Locate the cell with the specified text and output its [x, y] center coordinate. 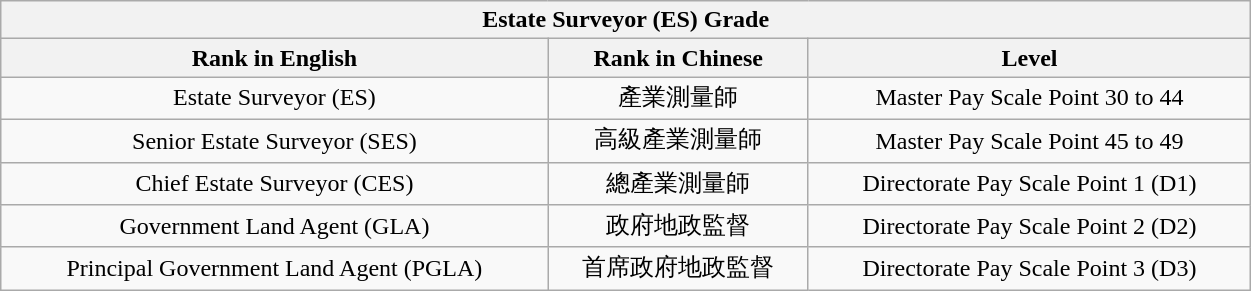
Directorate Pay Scale Point 3 (D3) [1029, 268]
Estate Surveyor (ES) [274, 98]
政府地政監督 [678, 226]
高級產業測量師 [678, 140]
Rank in Chinese [678, 58]
Estate Surveyor (ES) Grade [626, 20]
Directorate Pay Scale Point 2 (D2) [1029, 226]
Directorate Pay Scale Point 1 (D1) [1029, 184]
Senior Estate Surveyor (SES) [274, 140]
Government Land Agent (GLA) [274, 226]
總產業測量師 [678, 184]
Rank in English [274, 58]
產業測量師 [678, 98]
Master Pay Scale Point 30 to 44 [1029, 98]
首席政府地政監督 [678, 268]
Master Pay Scale Point 45 to 49 [1029, 140]
Chief Estate Surveyor (CES) [274, 184]
Principal Government Land Agent (PGLA) [274, 268]
Level [1029, 58]
